Detect which cell encompasses the target text, then output its [x, y] center coordinate. 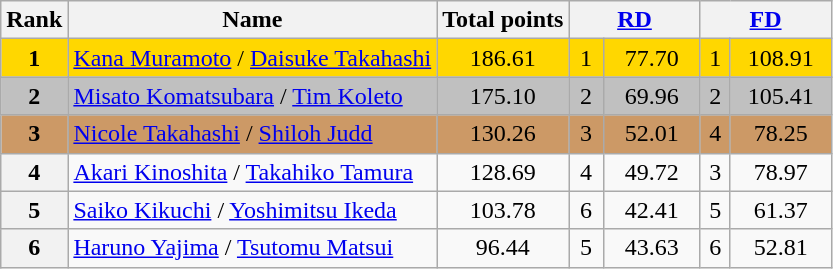
FD [766, 20]
Nicole Takahashi / Shiloh Judd [252, 134]
77.70 [652, 58]
61.37 [780, 210]
Total points [503, 20]
96.44 [503, 248]
52.01 [652, 134]
128.69 [503, 172]
Misato Komatsubara / Tim Koleto [252, 96]
RD [634, 20]
42.41 [652, 210]
78.25 [780, 134]
Rank [34, 20]
175.10 [503, 96]
52.81 [780, 248]
108.91 [780, 58]
Name [252, 20]
49.72 [652, 172]
186.61 [503, 58]
43.63 [652, 248]
Akari Kinoshita / Takahiko Tamura [252, 172]
130.26 [503, 134]
69.96 [652, 96]
Kana Muramoto / Daisuke Takahashi [252, 58]
Saiko Kikuchi / Yoshimitsu Ikeda [252, 210]
103.78 [503, 210]
78.97 [780, 172]
105.41 [780, 96]
Haruno Yajima / Tsutomu Matsui [252, 248]
